Determine the (x, y) coordinate at the center of the cell enclosing the given text.  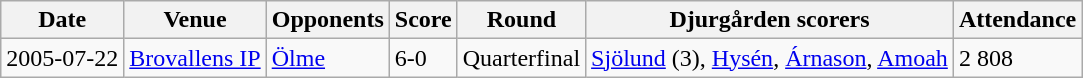
Date (62, 20)
6-0 (423, 58)
Ölme (328, 58)
Quarterfinal (521, 58)
2 808 (1017, 58)
Attendance (1017, 20)
2005-07-22 (62, 58)
Venue (195, 20)
Score (423, 20)
Sjölund (3), Hysén, Árnason, Amoah (770, 58)
Brovallens IP (195, 58)
Round (521, 20)
Djurgården scorers (770, 20)
Opponents (328, 20)
